Determine the [X, Y] coordinate at the center of the cell enclosing the given text.  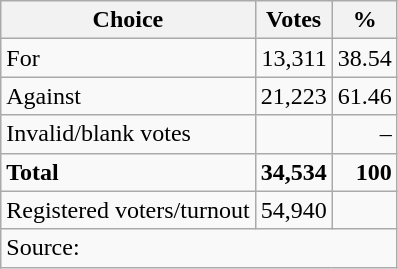
Source: [199, 248]
– [364, 134]
38.54 [364, 58]
34,534 [294, 172]
Invalid/blank votes [128, 134]
Choice [128, 20]
% [364, 20]
100 [364, 172]
Total [128, 172]
61.46 [364, 96]
21,223 [294, 96]
For [128, 58]
54,940 [294, 210]
Registered voters/turnout [128, 210]
13,311 [294, 58]
Votes [294, 20]
Against [128, 96]
